Capture the cell that displays the provided text and extract its (X, Y) central coordinate. 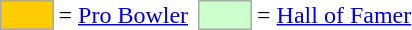
= Pro Bowler (124, 15)
